Extract the (X, Y) coordinate from the center of the cell holding the provided text.  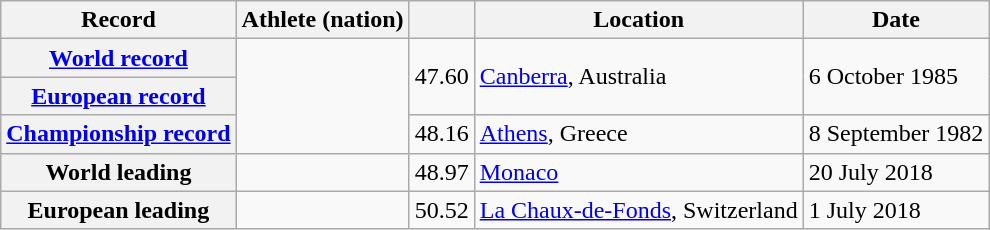
World leading (118, 172)
Location (638, 20)
Record (118, 20)
8 September 1982 (896, 134)
50.52 (442, 210)
Athlete (nation) (322, 20)
Date (896, 20)
European leading (118, 210)
Athens, Greece (638, 134)
World record (118, 58)
20 July 2018 (896, 172)
La Chaux-de-Fonds, Switzerland (638, 210)
1 July 2018 (896, 210)
European record (118, 96)
Monaco (638, 172)
Canberra, Australia (638, 77)
6 October 1985 (896, 77)
47.60 (442, 77)
48.97 (442, 172)
48.16 (442, 134)
Championship record (118, 134)
